Determine the (x, y) coordinate at the center of the cell enclosing the given text.  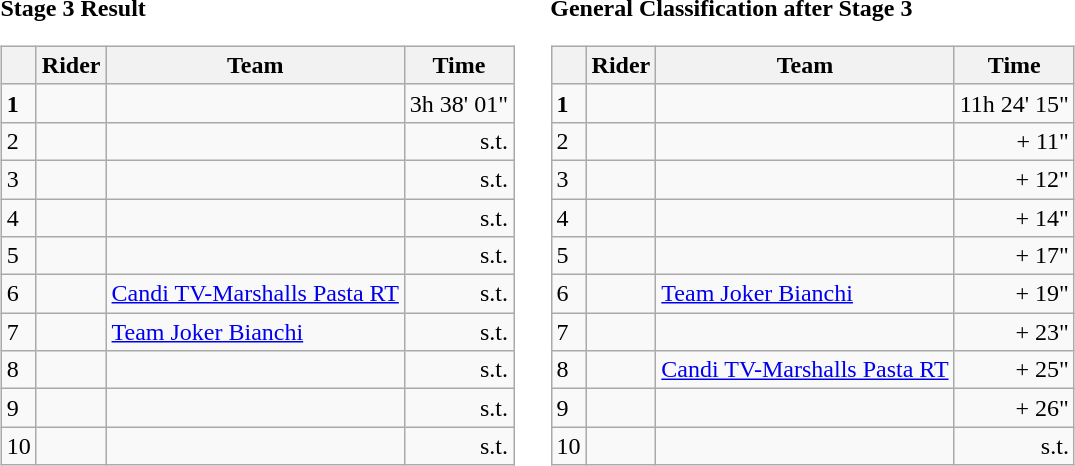
+ 11" (1014, 141)
+ 12" (1014, 179)
+ 19" (1014, 294)
+ 17" (1014, 256)
+ 26" (1014, 408)
+ 25" (1014, 370)
11h 24' 15" (1014, 103)
+ 23" (1014, 332)
3h 38' 01" (458, 103)
+ 14" (1014, 217)
